Detect which cell encompasses the target text, then output its (x, y) center coordinate. 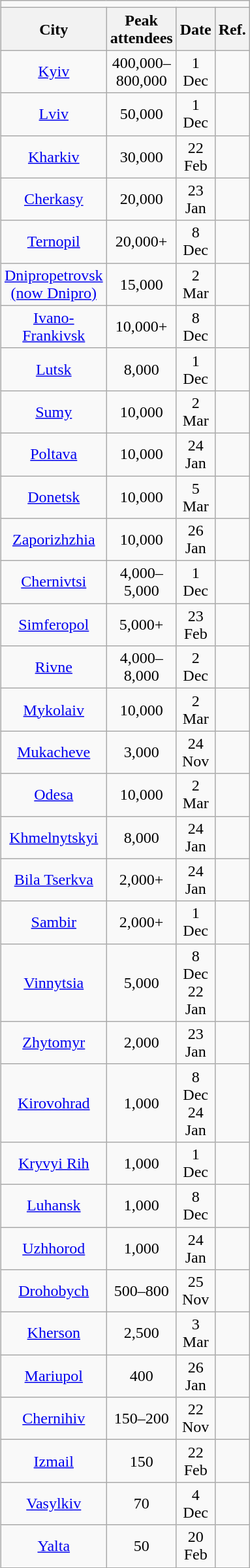
24 Nov (196, 752)
Lviv (54, 114)
Poltava (54, 454)
Zhytomyr (54, 1042)
Kryvyi Rih (54, 1163)
Izmail (54, 1461)
Ref. (232, 29)
Ivano-Frankivsk (54, 327)
City (54, 29)
5 Mar (196, 497)
Chernivtsi (54, 582)
5,000+ (141, 625)
50,000 (141, 114)
8 Dec 22 Jan (196, 982)
3,000 (141, 752)
Drohobych (54, 1291)
Donetsk (54, 497)
Dnipropetrovsk (now Dnipro) (54, 284)
Ternopil (54, 242)
5,000 (141, 982)
Kharkiv (54, 157)
20 Feb (196, 1546)
2,500 (141, 1334)
Simferopol (54, 625)
Sambir (54, 922)
Chernihiv (54, 1419)
10,000+ (141, 327)
30,000 (141, 157)
8 Dec 24 Jan (196, 1102)
2 Dec (196, 667)
20,000 (141, 199)
4 Dec (196, 1504)
Zaporizhzhia (54, 540)
2,000 (141, 1042)
Kirovohrad (54, 1102)
150–200 (141, 1419)
Kyiv (54, 72)
Rivne (54, 667)
50 (141, 1546)
400,000–800,000 (141, 72)
150 (141, 1461)
Yalta (54, 1546)
Vasylkiv (54, 1504)
500–800 (141, 1291)
23 Feb (196, 625)
Cherkasy (54, 199)
Date (196, 29)
Bila Tserkva (54, 880)
Mukacheve (54, 752)
Sumy (54, 412)
25 Nov (196, 1291)
Peak attendees (141, 29)
Kherson (54, 1334)
400 (141, 1376)
Odesa (54, 795)
Uzhhorod (54, 1248)
Khmelnytskyi (54, 837)
Luhansk (54, 1206)
22 Nov (196, 1419)
4,000–8,000 (141, 667)
3 Mar (196, 1334)
15,000 (141, 284)
70 (141, 1504)
4,000–5,000 (141, 582)
Vinnytsia (54, 982)
Mariupol (54, 1376)
20,000+ (141, 242)
Mykolaiv (54, 710)
Lutsk (54, 369)
